For the text-containing cell, return its midpoint in [X, Y] coordinate format. 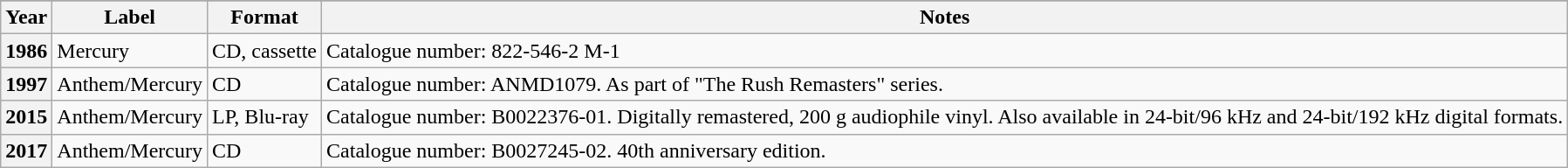
Catalogue number: B0022376-01. Digitally remastered, 200 g audiophile vinyl. Also available in 24-bit/96 kHz and 24-bit/192 kHz digital formats. [945, 117]
Mercury [130, 51]
Label [130, 17]
Catalogue number: ANMD1079. As part of "The Rush Remasters" series. [945, 84]
Year [26, 17]
1997 [26, 84]
1986 [26, 51]
2015 [26, 117]
2017 [26, 150]
CD, cassette [264, 51]
Catalogue number: B0027245-02. 40th anniversary edition. [945, 150]
LP, Blu-ray [264, 117]
Notes [945, 17]
Format [264, 17]
Catalogue number: 822-546-2 M-1 [945, 51]
